Extract the [X, Y] coordinate from the center of the cell holding the provided text.  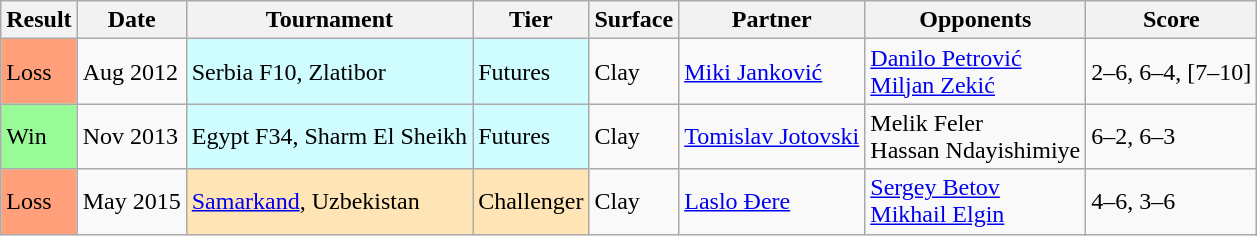
May 2015 [132, 202]
Melik Feler Hassan Ndayishimiye [976, 136]
Challenger [531, 202]
Samarkand, Uzbekistan [329, 202]
Score [1172, 20]
Date [132, 20]
Tier [531, 20]
Partner [772, 20]
Tomislav Jotovski [772, 136]
4–6, 3–6 [1172, 202]
Danilo Petrović Miljan Zekić [976, 72]
6–2, 6–3 [1172, 136]
Tournament [329, 20]
Laslo Đere [772, 202]
2–6, 6–4, [7–10] [1172, 72]
Sergey Betov Mikhail Elgin [976, 202]
Aug 2012 [132, 72]
Opponents [976, 20]
Win [39, 136]
Result [39, 20]
Miki Janković [772, 72]
Surface [634, 20]
Nov 2013 [132, 136]
Serbia F10, Zlatibor [329, 72]
Egypt F34, Sharm El Sheikh [329, 136]
